Scan for the cell matching the given text and deliver its [X, Y] coordinate at center. 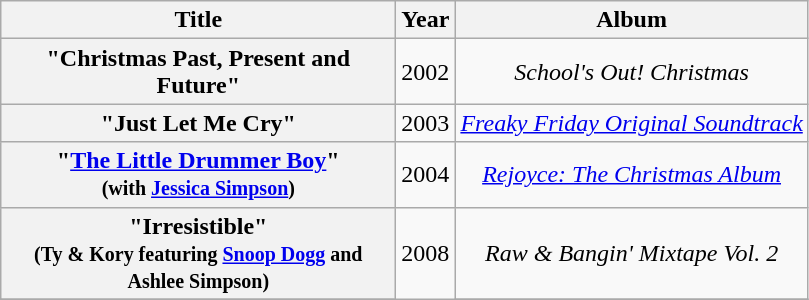
"Christmas Past, Present and Future" [198, 72]
Year [426, 20]
2004 [426, 174]
2003 [426, 123]
2008 [426, 253]
"Just Let Me Cry" [198, 123]
Title [198, 20]
Album [632, 20]
Raw & Bangin' Mixtape Vol. 2 [632, 253]
Freaky Friday Original Soundtrack [632, 123]
"Irresistible"(Ty & Kory featuring Snoop Dogg and Ashlee Simpson) [198, 253]
School's Out! Christmas [632, 72]
Rejoyce: The Christmas Album [632, 174]
"The Little Drummer Boy"(with Jessica Simpson) [198, 174]
2002 [426, 72]
